Extract the [X, Y] coordinate from the center of the cell holding the provided text.  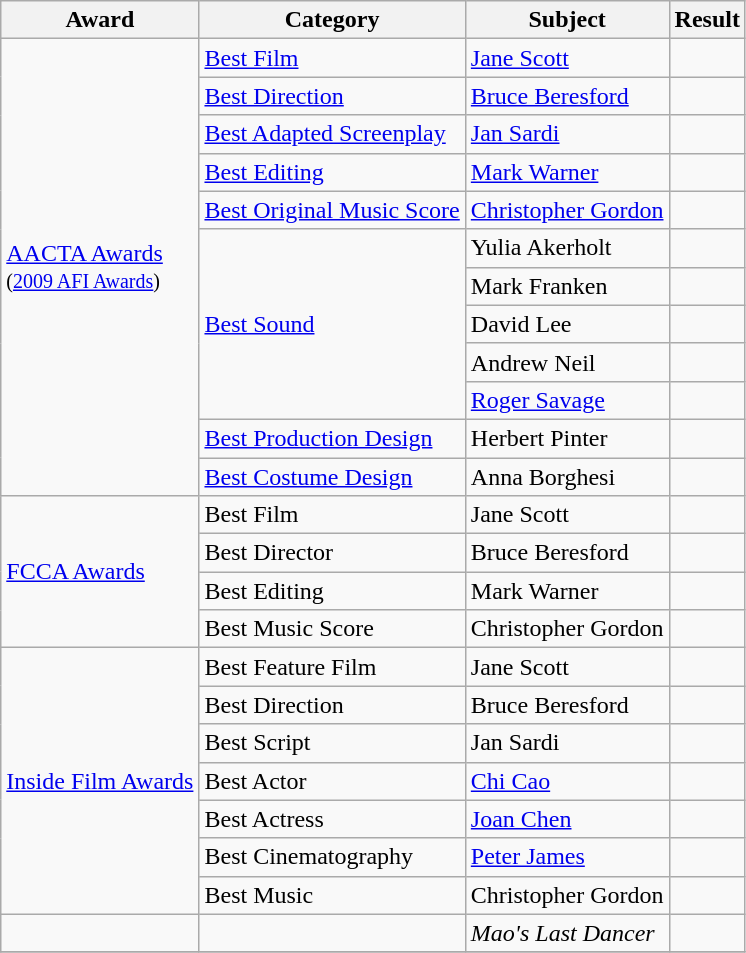
Roger Savage [567, 400]
Herbert Pinter [567, 438]
Best Sound [332, 324]
Best Director [332, 553]
Best Script [332, 743]
Inside Film Awards [100, 781]
Chi Cao [567, 781]
Best Original Music Score [332, 210]
Best Feature Film [332, 667]
Best Music [332, 895]
Mao's Last Dancer [567, 933]
Yulia Akerholt [567, 248]
Best Production Design [332, 438]
Anna Borghesi [567, 477]
Joan Chen [567, 819]
David Lee [567, 324]
Best Actress [332, 819]
AACTA Awards(2009 AFI Awards) [100, 268]
Best Actor [332, 781]
Peter James [567, 857]
Result [707, 20]
Subject [567, 20]
FCCA Awards [100, 572]
Best Cinematography [332, 857]
Best Music Score [332, 629]
Category [332, 20]
Mark Franken [567, 286]
Best Costume Design [332, 477]
Andrew Neil [567, 362]
Best Adapted Screenplay [332, 134]
Award [100, 20]
